Locate the cell with the specified text and output its (x, y) center coordinate. 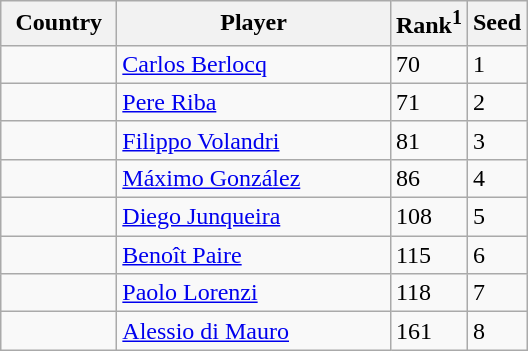
108 (428, 217)
4 (496, 178)
Seed (496, 24)
1 (496, 64)
81 (428, 140)
Player (254, 24)
Pere Riba (254, 102)
5 (496, 217)
86 (428, 178)
8 (496, 331)
70 (428, 64)
161 (428, 331)
2 (496, 102)
Diego Junqueira (254, 217)
7 (496, 293)
115 (428, 255)
Filippo Volandri (254, 140)
71 (428, 102)
Alessio di Mauro (254, 331)
Rank1 (428, 24)
Benoît Paire (254, 255)
Paolo Lorenzi (254, 293)
Máximo González (254, 178)
Country (59, 24)
6 (496, 255)
3 (496, 140)
Carlos Berlocq (254, 64)
118 (428, 293)
